Scan for the cell matching the given text and deliver its (X, Y) coordinate at center. 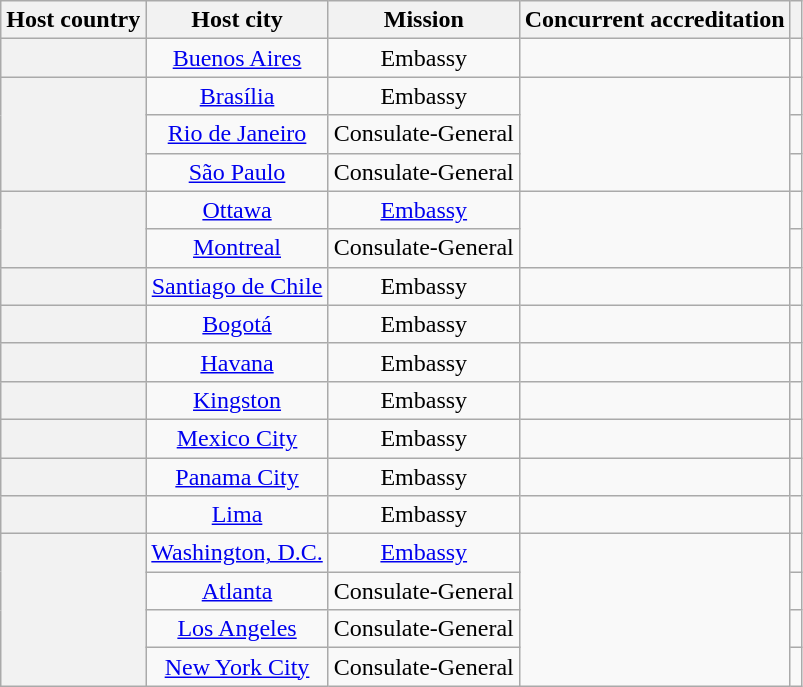
Concurrent accreditation (654, 20)
Panama City (237, 477)
Kingston (237, 400)
Buenos Aires (237, 58)
Atlanta (237, 591)
Los Angeles (237, 629)
New York City (237, 667)
Lima (237, 515)
Host country (74, 20)
São Paulo (237, 172)
Bogotá (237, 324)
Washington, D.C. (237, 553)
Rio de Janeiro (237, 134)
Santiago de Chile (237, 286)
Host city (237, 20)
Brasília (237, 96)
Havana (237, 362)
Mission (424, 20)
Ottawa (237, 210)
Mexico City (237, 438)
Montreal (237, 248)
